Provide the (X, Y) coordinate of the cell's center where the given text is located.  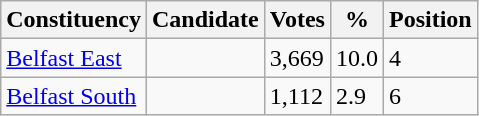
Position (430, 20)
Votes (297, 20)
1,112 (297, 96)
4 (430, 58)
2.9 (356, 96)
Belfast South (74, 96)
Belfast East (74, 58)
Candidate (205, 20)
Constituency (74, 20)
% (356, 20)
6 (430, 96)
10.0 (356, 58)
3,669 (297, 58)
